Capture the cell that displays the provided text and extract its (X, Y) central coordinate. 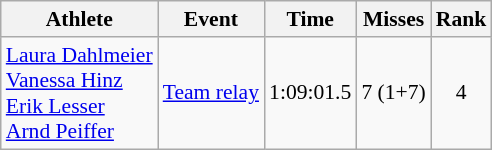
1:09:01.5 (310, 93)
4 (462, 93)
Event (211, 19)
Athlete (80, 19)
Team relay (211, 93)
Misses (393, 19)
Time (310, 19)
Laura DahlmeierVanessa HinzErik LesserArnd Peiffer (80, 93)
Rank (462, 19)
7 (1+7) (393, 93)
